Capture the cell that displays the provided text and extract its [X, Y] central coordinate. 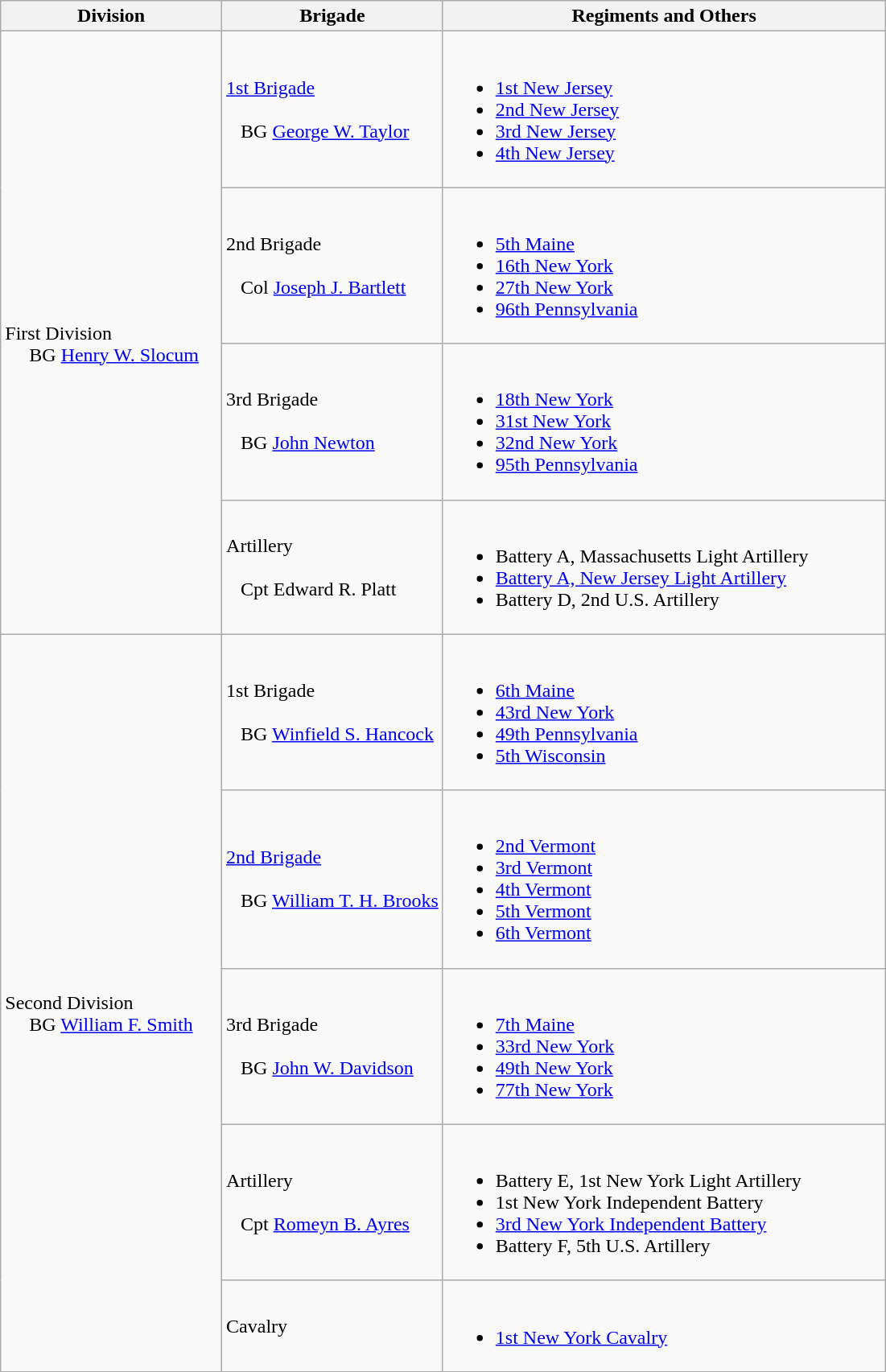
6th Maine43rd New York49th Pennsylvania5th Wisconsin [664, 712]
5th Maine16th New York27th New York96th Pennsylvania [664, 266]
Regiments and Others [664, 16]
Brigade [333, 16]
1st New York Cavalry [664, 1326]
1st Brigade BG Winfield S. Hancock [333, 712]
Artillery Cpt Romeyn B. Ayres [333, 1202]
2nd Vermont3rd Vermont4th Vermont5th Vermont6th Vermont [664, 879]
Battery E, 1st New York Light Artillery1st New York Independent Battery3rd New York Independent BatteryBattery F, 5th U.S. Artillery [664, 1202]
3rd Brigade BG John Newton [333, 422]
1st New Jersey2nd New Jersey3rd New Jersey4th New Jersey [664, 109]
7th Maine33rd New York49th New York77th New York [664, 1046]
18th New York31st New York32nd New York95th Pennsylvania [664, 422]
First Division BG Henry W. Slocum [111, 333]
Second Division BG William F. Smith [111, 1003]
Cavalry [333, 1326]
3rd Brigade BG John W. Davidson [333, 1046]
Battery A, Massachusetts Light ArtilleryBattery A, New Jersey Light ArtilleryBattery D, 2nd U.S. Artillery [664, 567]
Division [111, 16]
1st Brigade BG George W. Taylor [333, 109]
2nd Brigade Col Joseph J. Bartlett [333, 266]
2nd Brigade BG William T. H. Brooks [333, 879]
Artillery Cpt Edward R. Platt [333, 567]
